Return [X, Y] of the center of cell containing provided text 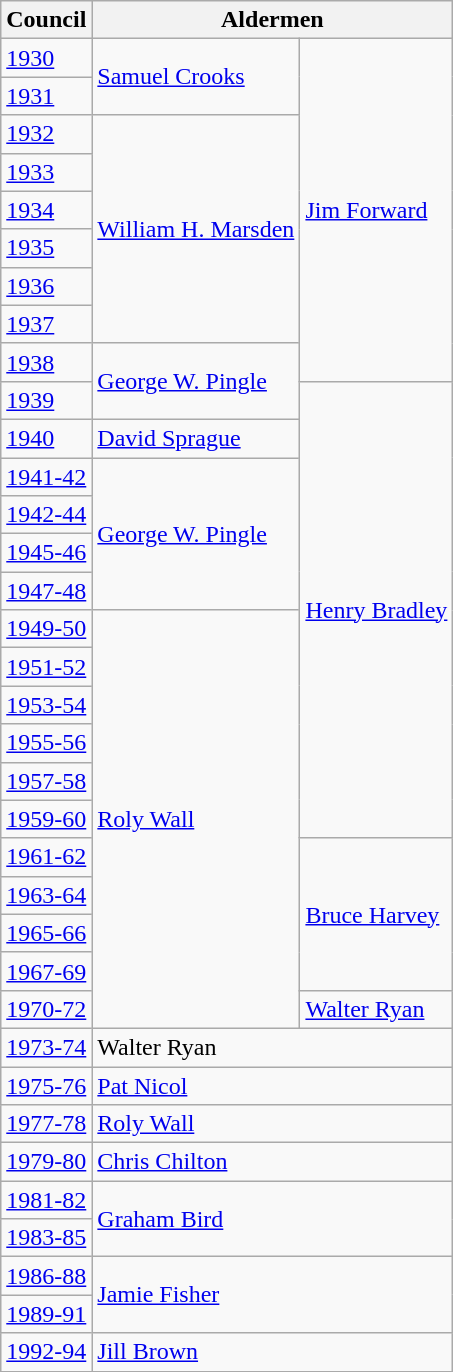
Graham Bird [272, 1219]
1965-66 [46, 933]
1945-46 [46, 553]
1957-58 [46, 781]
1979-80 [46, 1162]
1953-54 [46, 705]
Jim Forward [376, 210]
1983-85 [46, 1238]
1935 [46, 248]
Pat Nicol [272, 1085]
1939 [46, 400]
1981-82 [46, 1200]
1973-74 [46, 1047]
Bruce Harvey [376, 914]
1931 [46, 96]
1949-50 [46, 629]
1951-52 [46, 667]
1947-48 [46, 591]
Chris Chilton [272, 1162]
1930 [46, 58]
Jill Brown [272, 1352]
1937 [46, 324]
1970-72 [46, 1009]
1989-91 [46, 1314]
Samuel Crooks [196, 77]
Jamie Fisher [272, 1295]
1942-44 [46, 515]
Aldermen [272, 20]
1992-94 [46, 1352]
1936 [46, 286]
1963-64 [46, 895]
David Sprague [196, 438]
1961-62 [46, 857]
1933 [46, 172]
1977-78 [46, 1124]
1934 [46, 210]
Council [46, 20]
William H. Marsden [196, 229]
1986-88 [46, 1276]
1940 [46, 438]
1941-42 [46, 477]
Henry Bradley [376, 610]
1955-56 [46, 743]
1932 [46, 134]
1938 [46, 362]
1967-69 [46, 971]
1975-76 [46, 1085]
1959-60 [46, 819]
